Extract the (x, y) coordinate from the center of the cell holding the provided text.  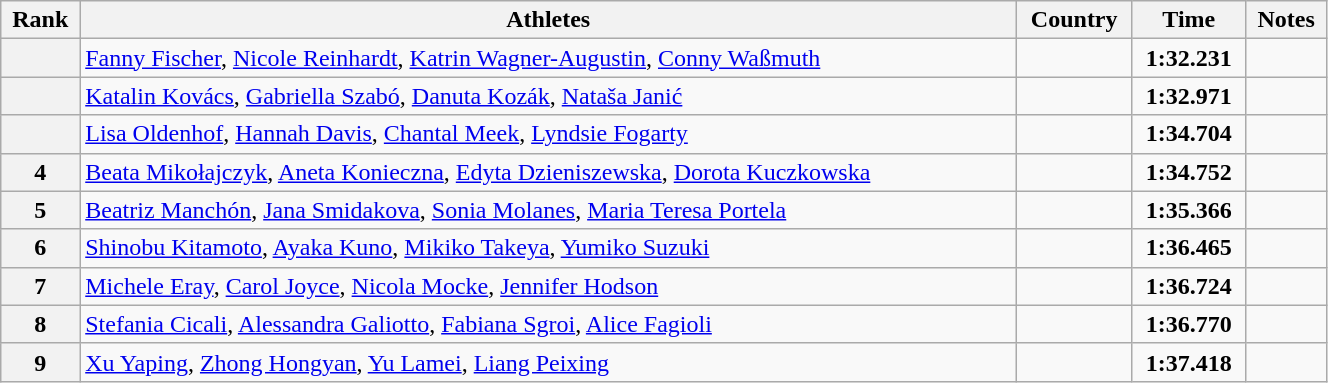
Fanny Fischer, Nicole Reinhardt, Katrin Wagner-Augustin, Conny Waßmuth (548, 58)
Beatriz Manchón, Jana Smidakova, Sonia Molanes, Maria Teresa Portela (548, 210)
5 (40, 210)
Stefania Cicali, Alessandra Galiotto, Fabiana Sgroi, Alice Fagioli (548, 324)
1:32.971 (1189, 96)
Beata Mikołajczyk, Aneta Konieczna, Edyta Dzieniszewska, Dorota Kuczkowska (548, 172)
4 (40, 172)
7 (40, 286)
9 (40, 362)
1:35.366 (1189, 210)
1:34.752 (1189, 172)
Notes (1286, 20)
Time (1189, 20)
1:34.704 (1189, 134)
1:32.231 (1189, 58)
1:37.418 (1189, 362)
Shinobu Kitamoto, Ayaka Kuno, Mikiko Takeya, Yumiko Suzuki (548, 248)
8 (40, 324)
6 (40, 248)
Rank (40, 20)
Michele Eray, Carol Joyce, Nicola Mocke, Jennifer Hodson (548, 286)
1:36.465 (1189, 248)
Country (1074, 20)
Athletes (548, 20)
Katalin Kovács, Gabriella Szabó, Danuta Kozák, Nataša Janić (548, 96)
1:36.724 (1189, 286)
Xu Yaping, Zhong Hongyan, Yu Lamei, Liang Peixing (548, 362)
Lisa Oldenhof, Hannah Davis, Chantal Meek, Lyndsie Fogarty (548, 134)
1:36.770 (1189, 324)
